Output the [x, y] coordinate of the center of the cell containing the given text.  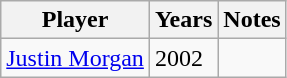
Justin Morgan [76, 58]
Notes [252, 20]
Player [76, 20]
2002 [183, 58]
Years [183, 20]
